Identify which cell holds the provided text, then report its [x, y] central coordinate. 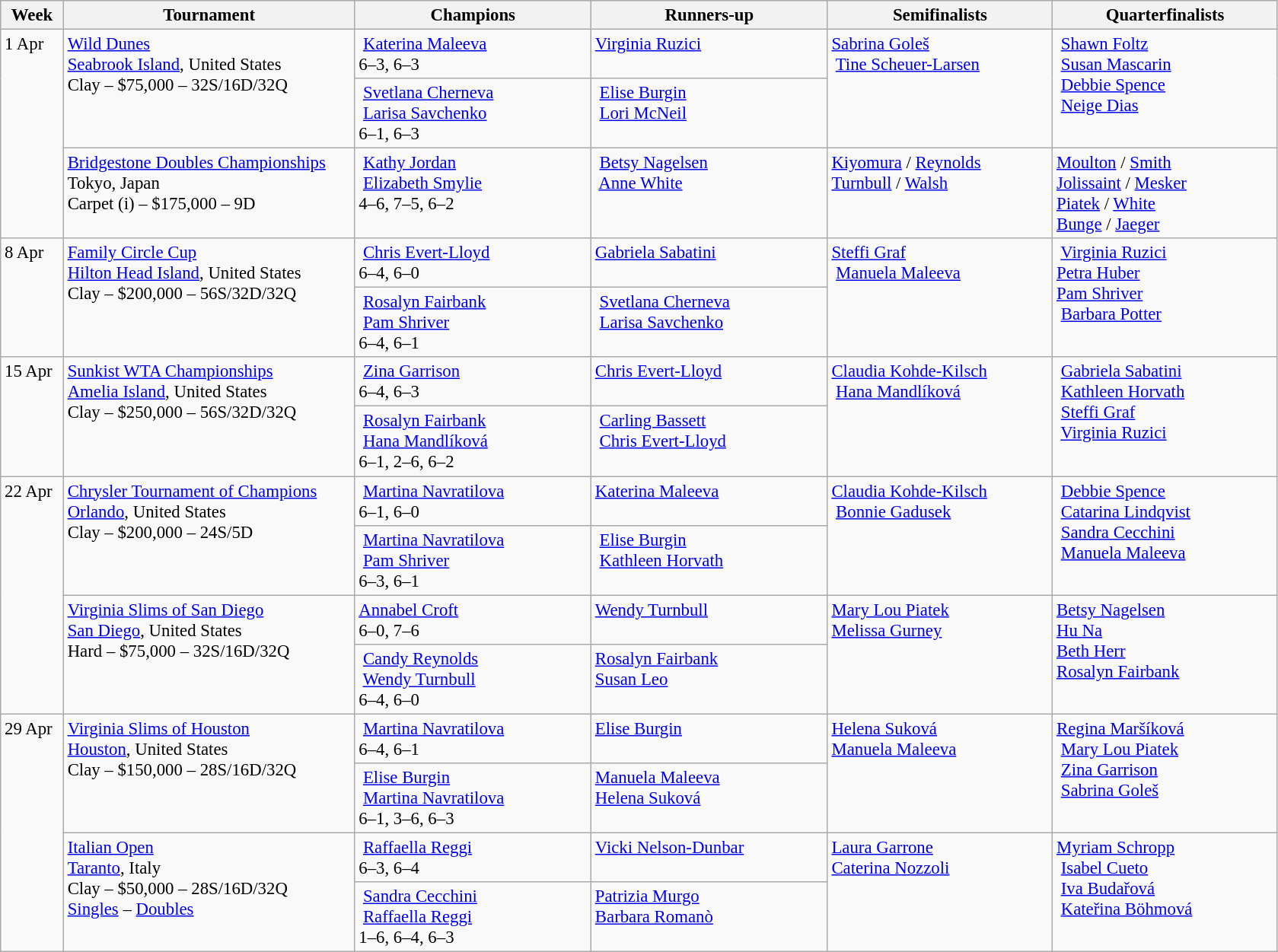
Runners-up [709, 15]
Gabriela Sabatini Kathleen Horvath Steffi Graf Virginia Ruzici [1165, 417]
Rosalyn Fairbank Pam Shriver 6–4, 6–1 [473, 323]
Steffi Graf Manuela Maleeva [940, 298]
Elise Burgin Lori McNeil [709, 113]
Claudia Kohde-Kilsch Hana Mandlíková [940, 417]
Svetlana Cherneva Larisa Savchenko 6–1, 6–3 [473, 113]
29 Apr [32, 833]
Elise Burgin Kathleen Horvath [709, 560]
Kathy Jordan Elizabeth Smylie4–6, 7–5, 6–2 [473, 193]
Virginia Ruzici Petra Huber Pam Shriver Barbara Potter [1165, 298]
Wild Dunes Seabrook Island, United States Clay – $75,000 – 32S/16D/32Q [209, 89]
Carling Bassett Chris Evert-Lloyd [709, 441]
Martina Navratilova6–4, 6–1 [473, 738]
Quarterfinalists [1165, 15]
Moulton / Smith Jolissaint / Mesker Piatek / White Bunge / Jaeger [1165, 193]
Rosalyn Fairbank Susan Leo [709, 679]
Rosalyn Fairbank Hana Mandlíková 6–1, 2–6, 6–2 [473, 441]
Virginia Slims of San Diego San Diego, United States Hard – $75,000 – 32S/16D/32Q [209, 654]
Katerina Maleeva6–3, 6–3 [473, 55]
Claudia Kohde-Kilsch Bonnie Gadusek [940, 536]
Betsy Nagelsen Anne White [709, 193]
Manuela Maleeva Helena Suková [709, 798]
Sandra Cecchini Raffaella Reggi1–6, 6–4, 6–3 [473, 917]
Martina Navratilova6–1, 6–0 [473, 501]
Patrizia Murgo Barbara Romanò [709, 917]
Zina Garrison6–4, 6–3 [473, 382]
Virginia Slims of Houston Houston, United States Clay – $150,000 – 28S/16D/32Q [209, 773]
Chrysler Tournament of Champions Orlando, United States Clay – $200,000 – 24S/5D [209, 536]
Svetlana Cherneva Larisa Savchenko [709, 323]
15 Apr [32, 417]
Martina Navratilova Pam Shriver 6–3, 6–1 [473, 560]
Helena Suková Manuela Maleeva [940, 773]
Virginia Ruzici [709, 55]
Betsy Nagelsen Hu Na Beth Herr Rosalyn Fairbank [1165, 654]
Katerina Maleeva [709, 501]
Bridgestone Doubles Championships Tokyo, JapanCarpet (i) – $175,000 – 9D [209, 193]
1 Apr [32, 134]
Mary Lou Piatek Melissa Gurney [940, 654]
Gabriela Sabatini [709, 263]
Chris Evert-Lloyd6–4, 6–0 [473, 263]
Elise Burgin Martina Navratilova6–1, 3–6, 6–3 [473, 798]
Sunkist WTA Championships Amelia Island, United States Clay – $250,000 – 56S/32D/32Q [209, 417]
Semifinalists [940, 15]
Elise Burgin [709, 738]
Chris Evert-Lloyd [709, 382]
Vicki Nelson-Dunbar [709, 857]
Laura Garrone Caterina Nozzoli [940, 892]
Myriam Schropp Isabel Cueto Iva Budařová Kateřina Böhmová [1165, 892]
8 Apr [32, 298]
Champions [473, 15]
Regina Maršíková Mary Lou Piatek Zina Garrison Sabrina Goleš [1165, 773]
Debbie Spence Catarina Lindqvist Sandra Cecchini Manuela Maleeva [1165, 536]
Annabel Croft6–0, 7–6 [473, 619]
Family Circle Cup Hilton Head Island, United States Clay – $200,000 – 56S/32D/32Q [209, 298]
Week [32, 15]
Raffaella Reggi6–3, 6–4 [473, 857]
Shawn Foltz Susan Mascarin Debbie Spence Neige Dias [1165, 89]
Tournament [209, 15]
22 Apr [32, 595]
Candy Reynolds Wendy Turnbull6–4, 6–0 [473, 679]
Italian Open Taranto, ItalyClay – $50,000 – 28S/16D/32Q Singles – Doubles [209, 892]
Kiyomura / Reynolds Turnbull / Walsh [940, 193]
Sabrina Goleš Tine Scheuer-Larsen [940, 89]
Wendy Turnbull [709, 619]
